Determine the [x, y] coordinate at the center of the cell enclosing the given text.  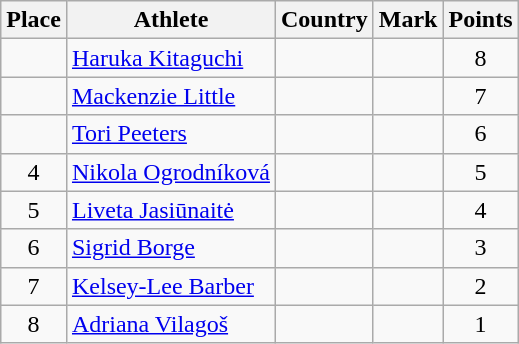
Tori Peeters [170, 134]
Kelsey-Lee Barber [170, 286]
Liveta Jasiūnaitė [170, 210]
Athlete [170, 20]
Sigrid Borge [170, 248]
Mark [408, 20]
Nikola Ogrodníková [170, 172]
2 [480, 286]
3 [480, 248]
Mackenzie Little [170, 96]
Adriana Vilagoš [170, 324]
Points [480, 20]
Country [324, 20]
Place [34, 20]
1 [480, 324]
Haruka Kitaguchi [170, 58]
